Detect which cell encompasses the target text, then output its (X, Y) center coordinate. 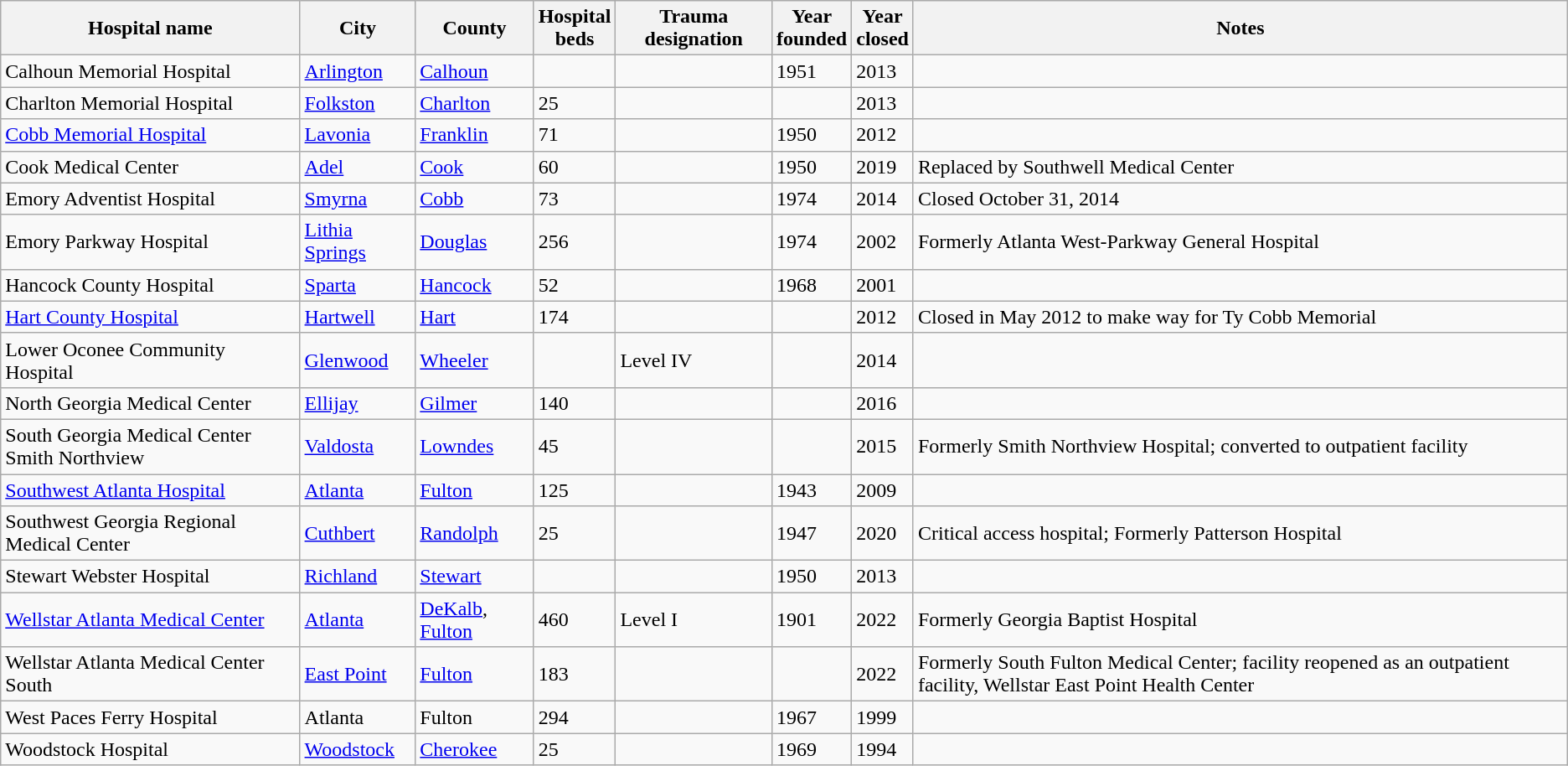
County (474, 28)
1994 (883, 749)
1943 (812, 490)
Glenwood (358, 360)
2002 (883, 241)
Closed October 31, 2014 (1240, 199)
1951 (812, 71)
Ellijay (358, 403)
1901 (812, 620)
Adel (358, 167)
1969 (812, 749)
Emory Parkway Hospital (151, 241)
Critical access hospital; Formerly Patterson Hospital (1240, 533)
2020 (883, 533)
Calhoun Memorial Hospital (151, 71)
Formerly Atlanta West-Parkway General Hospital (1240, 241)
125 (575, 490)
Calhoun (474, 71)
South Georgia Medical Center Smith Northview (151, 446)
Woodstock Hospital (151, 749)
Arlington (358, 71)
Charlton (474, 103)
Hospitalbeds (575, 28)
Yearclosed (883, 28)
Cook (474, 167)
Richland (358, 577)
Level IV (694, 360)
Cook Medical Center (151, 167)
Emory Adventist Hospital (151, 199)
60 (575, 167)
Yearfounded (812, 28)
2009 (883, 490)
Douglas (474, 241)
Wellstar Atlanta Medical Center South (151, 674)
Closed in May 2012 to make way for Ty Cobb Memorial (1240, 317)
West Paces Ferry Hospital (151, 717)
1967 (812, 717)
Franklin (474, 135)
52 (575, 285)
Notes (1240, 28)
Stewart Webster Hospital (151, 577)
Wheeler (474, 360)
1999 (883, 717)
Hart County Hospital (151, 317)
Lowndes (474, 446)
Hancock County Hospital (151, 285)
2015 (883, 446)
Woodstock (358, 749)
Cuthbert (358, 533)
Replaced by Southwell Medical Center (1240, 167)
183 (575, 674)
256 (575, 241)
45 (575, 446)
460 (575, 620)
Hart (474, 317)
Smyrna (358, 199)
73 (575, 199)
Formerly Georgia Baptist Hospital (1240, 620)
North Georgia Medical Center (151, 403)
Cobb (474, 199)
Stewart (474, 577)
294 (575, 717)
Valdosta (358, 446)
Level I (694, 620)
Lavonia (358, 135)
DeKalb, Fulton (474, 620)
2016 (883, 403)
Cherokee (474, 749)
Hartwell (358, 317)
East Point (358, 674)
1968 (812, 285)
City (358, 28)
Wellstar Atlanta Medical Center (151, 620)
Formerly Smith Northview Hospital; converted to outpatient facility (1240, 446)
Southwest Atlanta Hospital (151, 490)
Lithia Springs (358, 241)
Lower Oconee Community Hospital (151, 360)
Formerly South Fulton Medical Center; facility reopened as an outpatient facility, Wellstar East Point Health Center (1240, 674)
Folkston (358, 103)
Southwest Georgia Regional Medical Center (151, 533)
Randolph (474, 533)
2019 (883, 167)
2001 (883, 285)
140 (575, 403)
Hancock (474, 285)
Charlton Memorial Hospital (151, 103)
Hospital name (151, 28)
Trauma designation (694, 28)
Cobb Memorial Hospital (151, 135)
1947 (812, 533)
Gilmer (474, 403)
Sparta (358, 285)
174 (575, 317)
71 (575, 135)
